Return (X, Y) of the center of cell containing provided text 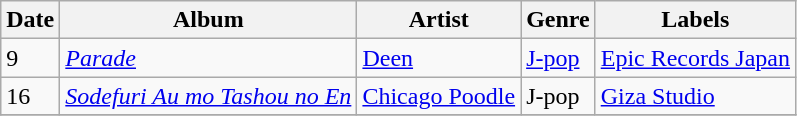
Epic Records Japan (695, 58)
Deen (439, 58)
Album (208, 20)
Labels (695, 20)
9 (30, 58)
16 (30, 96)
Date (30, 20)
Artist (439, 20)
Chicago Poodle (439, 96)
Giza Studio (695, 96)
Parade (208, 58)
Sodefuri Au mo Tashou no En (208, 96)
Genre (558, 20)
